Detect which cell encompasses the target text, then output its [x, y] center coordinate. 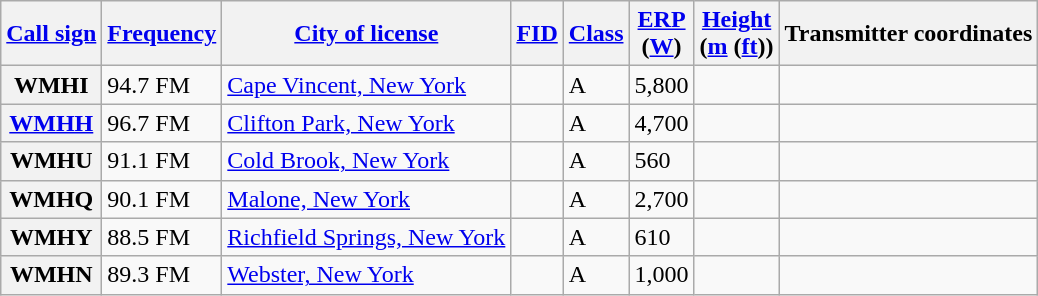
ERP(W) [662, 34]
610 [662, 237]
WMHI [52, 85]
Height(m (ft)) [736, 34]
4,700 [662, 123]
Class [596, 34]
FID [537, 34]
Cold Brook, New York [366, 161]
WMHY [52, 237]
Richfield Springs, New York [366, 237]
Cape Vincent, New York [366, 85]
96.7 FM [162, 123]
Transmitter coordinates [908, 34]
City of license [366, 34]
560 [662, 161]
Webster, New York [366, 275]
WMHQ [52, 199]
Clifton Park, New York [366, 123]
WMHN [52, 275]
89.3 FM [162, 275]
91.1 FM [162, 161]
Frequency [162, 34]
90.1 FM [162, 199]
Malone, New York [366, 199]
5,800 [662, 85]
94.7 FM [162, 85]
WMHH [52, 123]
88.5 FM [162, 237]
WMHU [52, 161]
Call sign [52, 34]
1,000 [662, 275]
2,700 [662, 199]
